Capture the cell that displays the provided text and extract its [X, Y] central coordinate. 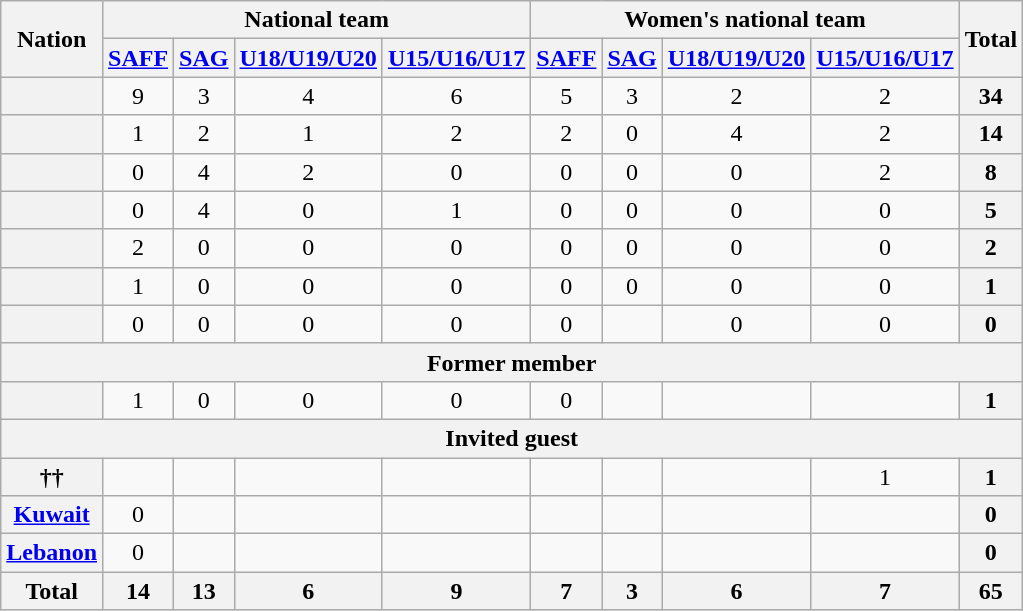
34 [991, 96]
National team [317, 20]
65 [991, 591]
Women's national team [745, 20]
Lebanon [52, 553]
Invited guest [512, 438]
8 [991, 172]
Kuwait [52, 515]
Nation [52, 39]
Former member [512, 362]
13 [204, 591]
†† [52, 477]
